Provide the (X, Y) coordinate of the cell's center where the given text is located.  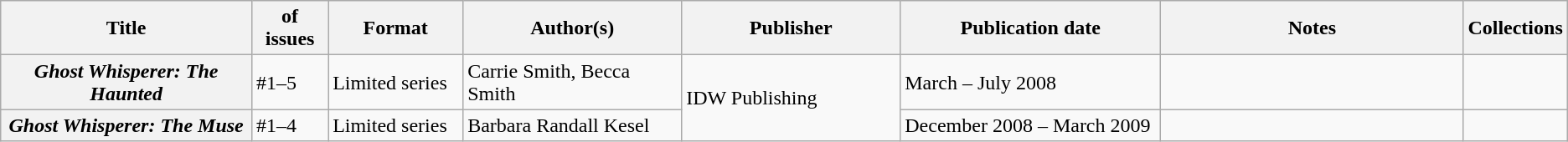
Format (395, 28)
Ghost Whisperer: The Haunted (126, 82)
March – July 2008 (1030, 82)
December 2008 – March 2009 (1030, 125)
#1–5 (290, 82)
Title (126, 28)
IDW Publishing (791, 99)
Notes (1312, 28)
Publisher (791, 28)
Publication date (1030, 28)
Carrie Smith, Becca Smith (573, 82)
Author(s) (573, 28)
Barbara Randall Kesel (573, 125)
Ghost Whisperer: The Muse (126, 125)
Collections (1515, 28)
of issues (290, 28)
#1–4 (290, 125)
